Return the (X, Y) coordinate for the center point of the cell that contains the specified text.  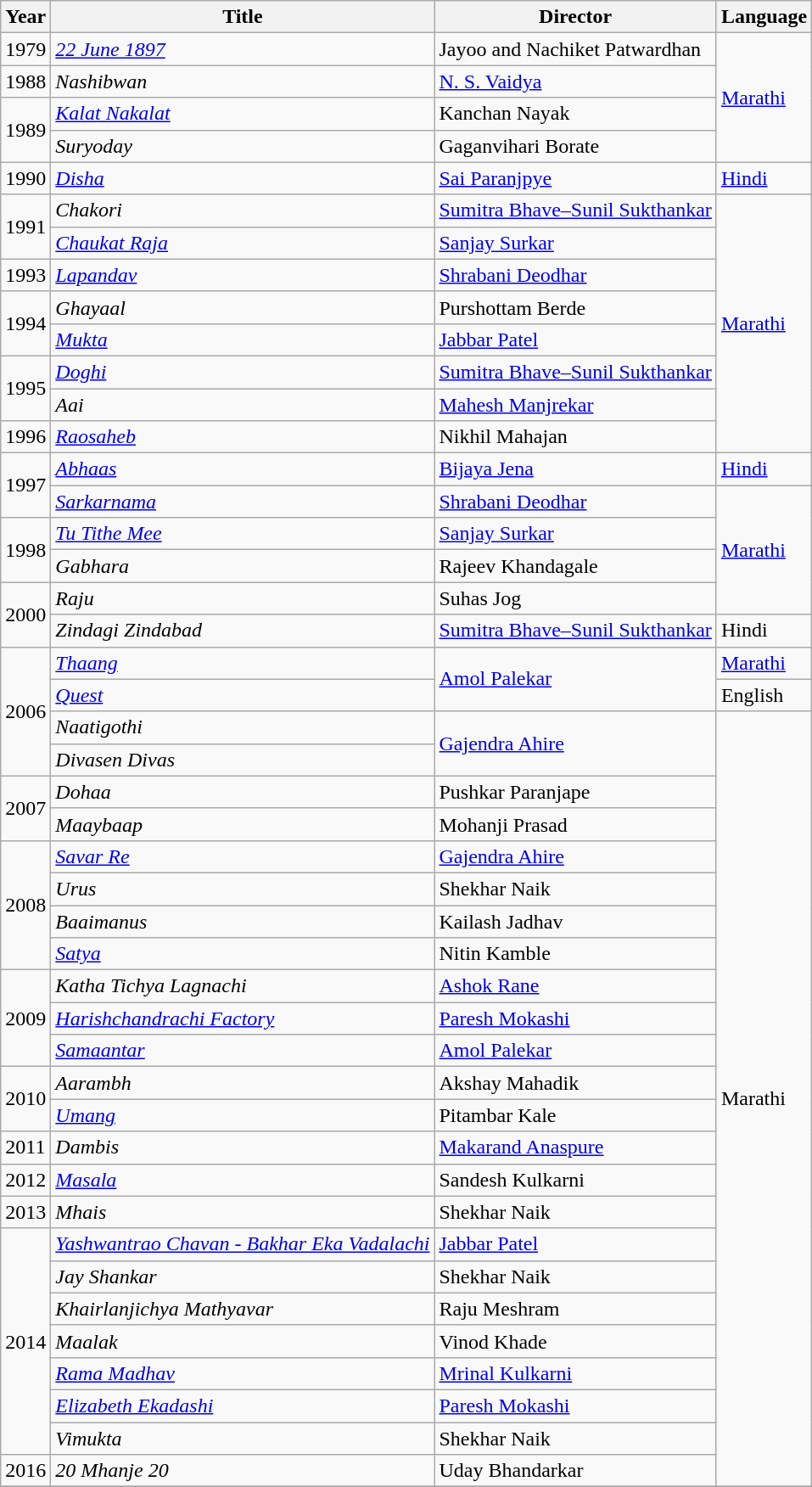
Rama Madhav (243, 1373)
Rajeev Khandagale (575, 566)
Raju (243, 598)
Bijaya Jena (575, 469)
Raju Meshram (575, 1309)
Purshottam Berde (575, 307)
Ghayaal (243, 307)
Sandesh Kulkarni (575, 1180)
2009 (25, 1018)
2007 (25, 808)
Kalat Nakalat (243, 114)
Nitin Kamble (575, 954)
Uday Bhandarkar (575, 1471)
Title (243, 17)
Chakori (243, 210)
Urus (243, 889)
Maaybaap (243, 824)
Suryoday (243, 146)
Katha Tichya Lagnachi (243, 986)
Kanchan Nayak (575, 114)
2011 (25, 1148)
Mrinal Kulkarni (575, 1373)
Makarand Anaspure (575, 1148)
Naatigothi (243, 727)
2008 (25, 905)
Masala (243, 1180)
Khairlanjichya Mathyavar (243, 1309)
Divasen Divas (243, 760)
Director (575, 17)
2016 (25, 1471)
English (764, 695)
Vimukta (243, 1439)
Mukta (243, 339)
N. S. Vaidya (575, 81)
Satya (243, 954)
Gabhara (243, 566)
1997 (25, 485)
22 June 1897 (243, 49)
1994 (25, 323)
Disha (243, 178)
Samaantar (243, 1051)
Dohaa (243, 792)
Quest (243, 695)
1979 (25, 49)
Mahesh Manjrekar (575, 405)
Jay Shankar (243, 1277)
Baaimanus (243, 921)
Year (25, 17)
Tu Tithe Mee (243, 534)
1989 (25, 130)
Zindagi Zindabad (243, 631)
Suhas Jog (575, 598)
Gaganvihari Borate (575, 146)
2006 (25, 711)
Savar Re (243, 856)
Pitambar Kale (575, 1115)
2012 (25, 1180)
Elizabeth Ekadashi (243, 1406)
Sai Paranjpye (575, 178)
1990 (25, 178)
Nikhil Mahajan (575, 437)
1993 (25, 275)
Chaukat Raja (243, 243)
Maalak (243, 1341)
Lapandav (243, 275)
Yashwantrao Chavan - Bakhar Eka Vadalachi (243, 1244)
2014 (25, 1341)
1991 (25, 227)
Mhais (243, 1212)
Vinod Khade (575, 1341)
Jayoo and Nachiket Patwardhan (575, 49)
2013 (25, 1212)
2010 (25, 1099)
Raosaheb (243, 437)
Pushkar Paranjape (575, 792)
Language (764, 17)
1996 (25, 437)
1988 (25, 81)
Ashok Rane (575, 986)
20 Mhanje 20 (243, 1471)
Aarambh (243, 1083)
Nashibwan (243, 81)
Abhaas (243, 469)
Doghi (243, 372)
1998 (25, 550)
Thaang (243, 663)
1995 (25, 388)
Umang (243, 1115)
2000 (25, 614)
Mohanji Prasad (575, 824)
Sarkarnama (243, 502)
Dambis (243, 1148)
Aai (243, 405)
Akshay Mahadik (575, 1083)
Harishchandrachi Factory (243, 1018)
Kailash Jadhav (575, 921)
